From the cell containing the given text, extract its center point as [X, Y] coordinate. 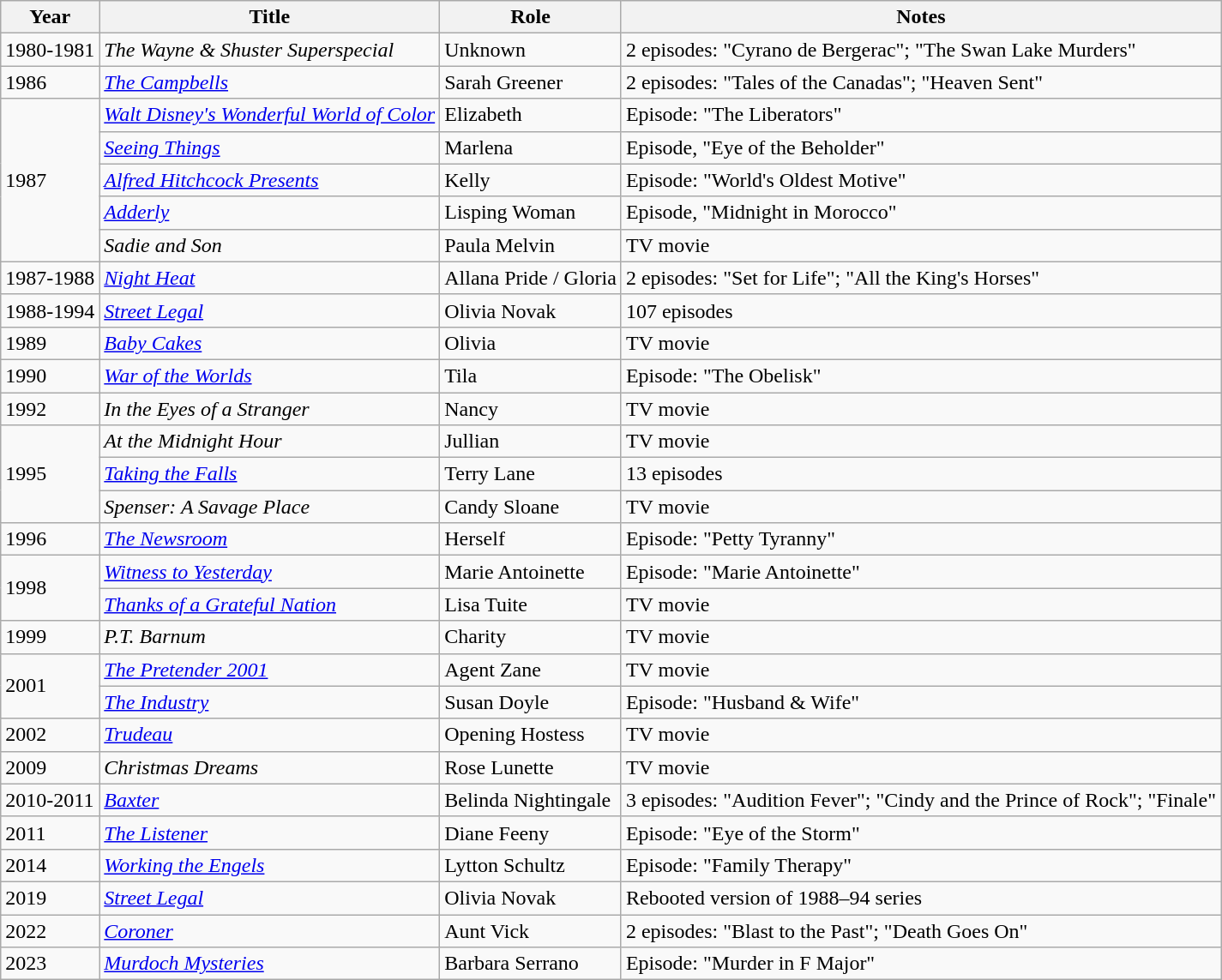
2009 [50, 767]
Diane Feeny [531, 833]
2019 [50, 898]
2022 [50, 930]
1995 [50, 474]
Sadie and Son [269, 245]
Marie Antoinette [531, 572]
Elizabeth [531, 115]
1996 [50, 539]
Herself [531, 539]
Kelly [531, 180]
Jullian [531, 442]
1990 [50, 376]
Night Heat [269, 278]
Spenser: A Savage Place [269, 507]
The Newsroom [269, 539]
Episode, "Midnight in Morocco" [921, 213]
Title [269, 17]
The Industry [269, 702]
Agent Zane [531, 670]
Thanks of a Grateful Nation [269, 604]
Alfred Hitchcock Presents [269, 180]
Working the Engels [269, 865]
3 episodes: "Audition Fever"; "Cindy and the Prince of Rock"; "Finale" [921, 800]
1989 [50, 343]
Episode: "Family Therapy" [921, 865]
2 episodes: "Cyrano de Bergerac"; "The Swan Lake Murders" [921, 50]
1998 [50, 588]
Adderly [269, 213]
Lisping Woman [531, 213]
Episode: "Eye of the Storm" [921, 833]
107 episodes [921, 310]
Episode: "World's Oldest Motive" [921, 180]
Nancy [531, 409]
2002 [50, 735]
War of the Worlds [269, 376]
Coroner [269, 930]
Paula Melvin [531, 245]
2010-2011 [50, 800]
Episode: "Husband & Wife" [921, 702]
Christmas Dreams [269, 767]
The Pretender 2001 [269, 670]
2023 [50, 964]
2011 [50, 833]
1992 [50, 409]
Lisa Tuite [531, 604]
1987 [50, 180]
Unknown [531, 50]
13 episodes [921, 474]
Walt Disney's Wonderful World of Color [269, 115]
Sarah Greener [531, 82]
2 episodes: "Set for Life"; "All the King's Horses" [921, 278]
2 episodes: "Tales of the Canadas"; "Heaven Sent" [921, 82]
Terry Lane [531, 474]
Susan Doyle [531, 702]
Aunt Vick [531, 930]
1980-1981 [50, 50]
1986 [50, 82]
Allana Pride / Gloria [531, 278]
Episode: "Marie Antoinette" [921, 572]
The Wayne & Shuster Superspecial [269, 50]
In the Eyes of a Stranger [269, 409]
Barbara Serrano [531, 964]
Year [50, 17]
The Campbells [269, 82]
2001 [50, 686]
Witness to Yesterday [269, 572]
Rose Lunette [531, 767]
Olivia [531, 343]
Episode: "Petty Tyranny" [921, 539]
Belinda Nightingale [531, 800]
P.T. Barnum [269, 637]
1999 [50, 637]
Rebooted version of 1988–94 series [921, 898]
Taking the Falls [269, 474]
Episode, "Eye of the Beholder" [921, 147]
Candy Sloane [531, 507]
2 episodes: "Blast to the Past"; "Death Goes On" [921, 930]
Tila [531, 376]
Marlena [531, 147]
Baby Cakes [269, 343]
1987-1988 [50, 278]
Murdoch Mysteries [269, 964]
Charity [531, 637]
The Listener [269, 833]
Trudeau [269, 735]
Opening Hostess [531, 735]
2014 [50, 865]
Role [531, 17]
At the Midnight Hour [269, 442]
Episode: "The Liberators" [921, 115]
Episode: "The Obelisk" [921, 376]
Notes [921, 17]
Episode: "Murder in F Major" [921, 964]
Baxter [269, 800]
Seeing Things [269, 147]
1988-1994 [50, 310]
Lytton Schultz [531, 865]
